Search for the cell housing the specified text and yield its [X, Y] center coordinate. 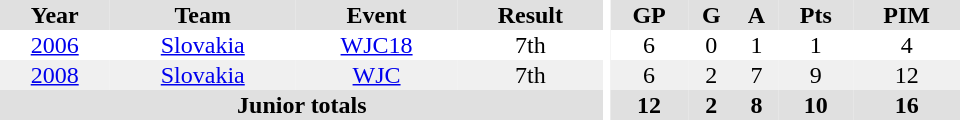
Team [202, 15]
Pts [816, 15]
0 [712, 45]
Year [54, 15]
10 [816, 105]
GP [649, 15]
7 [757, 75]
WJC18 [376, 45]
16 [906, 105]
Event [376, 15]
2006 [54, 45]
Junior totals [302, 105]
2008 [54, 75]
9 [816, 75]
Result [530, 15]
A [757, 15]
G [712, 15]
8 [757, 105]
PIM [906, 15]
4 [906, 45]
WJC [376, 75]
